Locate the cell with the specified text and output its [x, y] center coordinate. 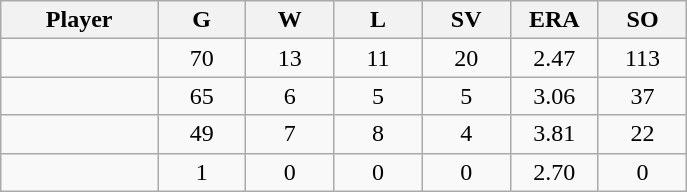
49 [202, 134]
65 [202, 96]
1 [202, 172]
2.70 [554, 172]
ERA [554, 20]
6 [290, 96]
2.47 [554, 58]
4 [466, 134]
3.06 [554, 96]
22 [642, 134]
7 [290, 134]
3.81 [554, 134]
11 [378, 58]
113 [642, 58]
37 [642, 96]
G [202, 20]
SV [466, 20]
13 [290, 58]
L [378, 20]
W [290, 20]
8 [378, 134]
70 [202, 58]
20 [466, 58]
SO [642, 20]
Player [80, 20]
